For the text-containing cell, return its midpoint in (X, Y) coordinate format. 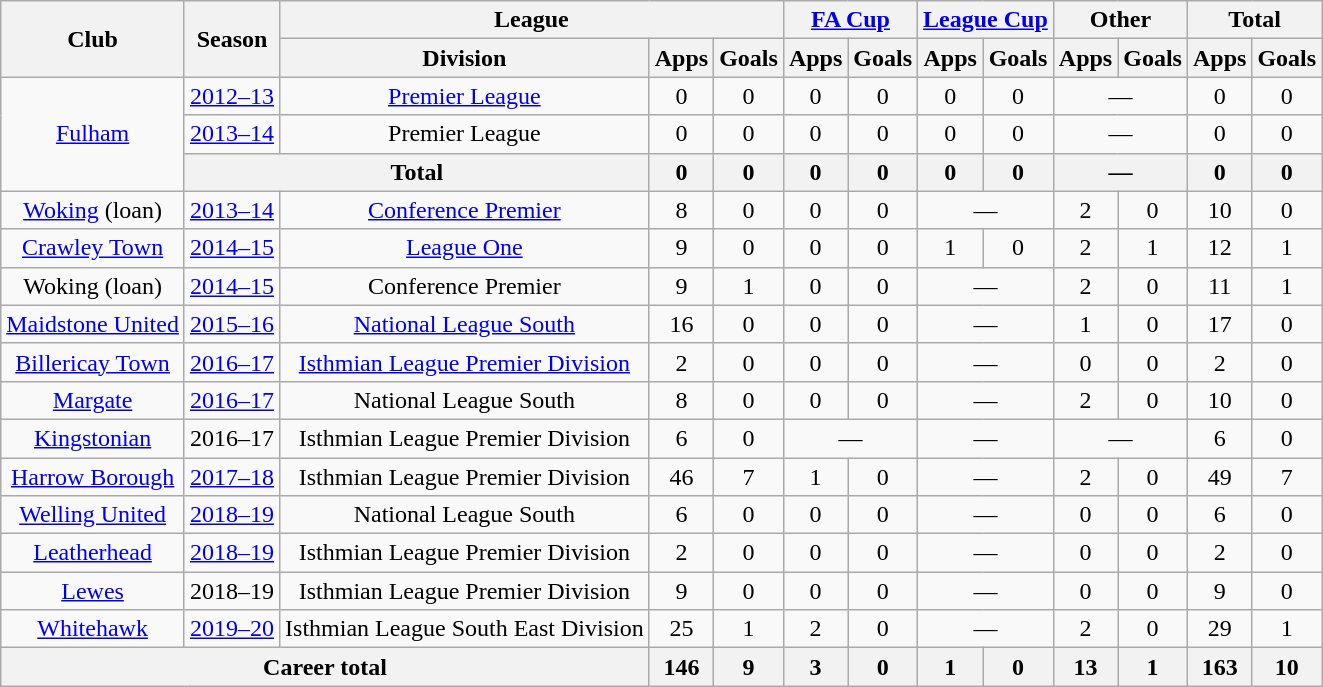
League One (465, 248)
12 (1219, 248)
13 (1085, 667)
3 (815, 667)
Billericay Town (93, 362)
Maidstone United (93, 324)
16 (681, 324)
Club (93, 39)
2015–16 (232, 324)
Isthmian League South East Division (465, 629)
29 (1219, 629)
11 (1219, 286)
Season (232, 39)
Margate (93, 400)
FA Cup (850, 20)
League Cup (986, 20)
Leatherhead (93, 553)
Other (1120, 20)
2017–18 (232, 477)
Career total (325, 667)
Harrow Borough (93, 477)
League (532, 20)
2012–13 (232, 96)
Whitehawk (93, 629)
163 (1219, 667)
2019–20 (232, 629)
Kingstonian (93, 438)
146 (681, 667)
17 (1219, 324)
Lewes (93, 591)
Division (465, 58)
46 (681, 477)
Crawley Town (93, 248)
25 (681, 629)
Fulham (93, 134)
Welling United (93, 515)
49 (1219, 477)
